Find where the given text appears and provide that cell's center as [X, Y] coordinate. 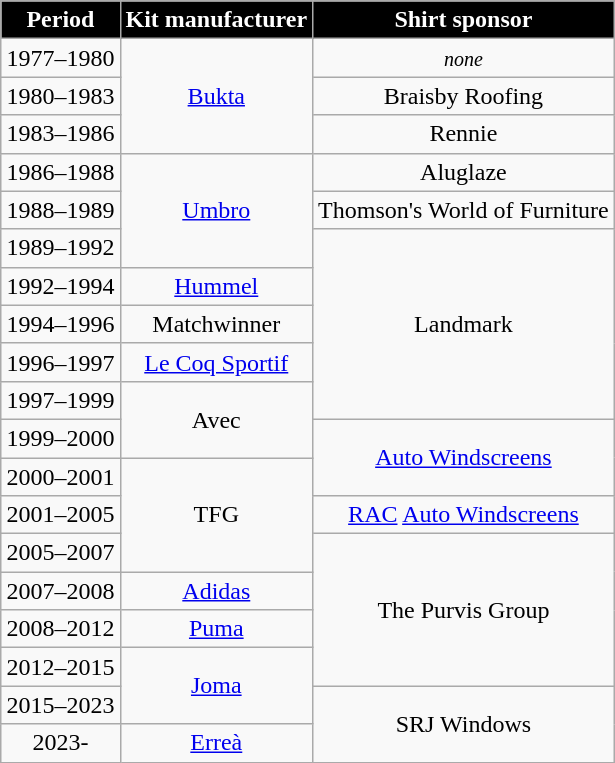
2015–2023 [60, 705]
2012–2015 [60, 667]
SRJ Windows [464, 724]
Avec [216, 419]
Period [60, 20]
Adidas [216, 591]
Braisby Roofing [464, 96]
1988–1989 [60, 210]
Rennie [464, 134]
Bukta [216, 96]
1999–2000 [60, 438]
1983–1986 [60, 134]
2005–2007 [60, 553]
1989–1992 [60, 248]
Puma [216, 629]
2023- [60, 743]
none [464, 58]
Matchwinner [216, 324]
Aluglaze [464, 172]
Umbro [216, 210]
1992–1994 [60, 286]
Kit manufacturer [216, 20]
Le Coq Sportif [216, 362]
Joma [216, 686]
2001–2005 [60, 515]
1997–1999 [60, 400]
1980–1983 [60, 96]
1986–1988 [60, 172]
2008–2012 [60, 629]
Auto Windscreens [464, 457]
2007–2008 [60, 591]
Landmark [464, 324]
Shirt sponsor [464, 20]
Thomson's World of Furniture [464, 210]
Erreà [216, 743]
RAC Auto Windscreens [464, 515]
2000–2001 [60, 477]
The Purvis Group [464, 610]
1996–1997 [60, 362]
TFG [216, 515]
1994–1996 [60, 324]
1977–1980 [60, 58]
Hummel [216, 286]
